From the cell containing the given text, extract its center point as [x, y] coordinate. 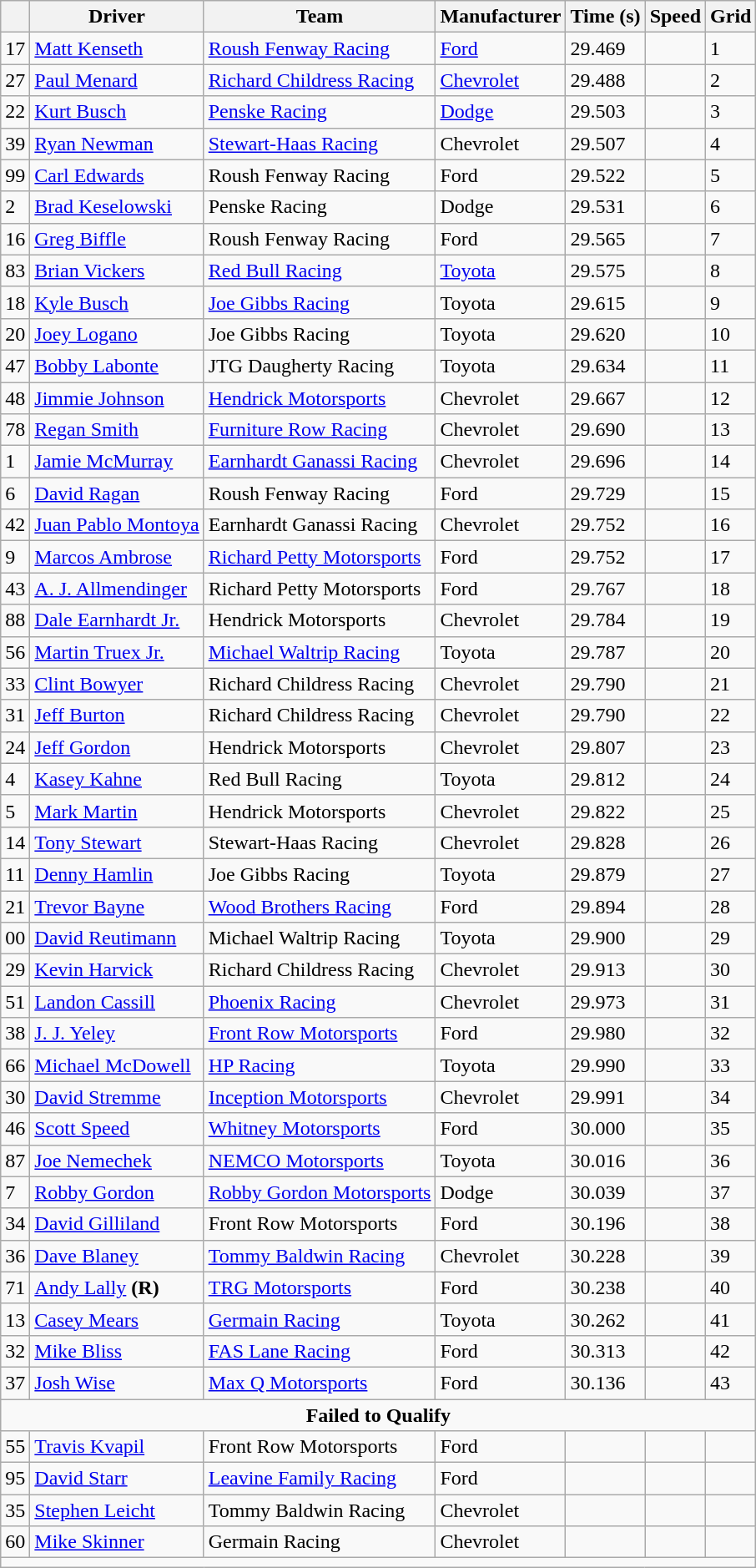
Carl Edwards [117, 175]
41 [731, 1319]
29.991 [606, 1097]
Jamie McMurray [117, 462]
Michael McDowell [117, 1065]
25 [731, 811]
Speed [675, 17]
Inception Motorsports [320, 1097]
15 [731, 493]
Mike Bliss [117, 1351]
29.696 [606, 462]
Marcos Ambrose [117, 557]
Grid [731, 17]
Whitney Motorsports [320, 1129]
56 [15, 652]
29.729 [606, 493]
29.822 [606, 811]
Furniture Row Racing [320, 430]
8 [731, 271]
Team [320, 17]
23 [731, 747]
Joe Nemechek [117, 1161]
30.313 [606, 1351]
19 [731, 620]
30.136 [606, 1383]
29.507 [606, 144]
Matt Kenseth [117, 48]
30.039 [606, 1192]
Mark Martin [117, 811]
JTG Daugherty Racing [320, 366]
Josh Wise [117, 1383]
Martin Truex Jr. [117, 652]
David Ragan [117, 493]
Failed to Qualify [379, 1415]
78 [15, 430]
30.016 [606, 1161]
Jeff Burton [117, 716]
60 [15, 1542]
29.634 [606, 366]
29.575 [606, 271]
Wood Brothers Racing [320, 906]
95 [15, 1479]
A. J. Allmendinger [117, 589]
Robby Gordon Motorsports [320, 1192]
HP Racing [320, 1065]
12 [731, 398]
NEMCO Motorsports [320, 1161]
88 [15, 620]
29.488 [606, 80]
Stephen Leicht [117, 1510]
87 [15, 1161]
51 [15, 1002]
Dale Earnhardt Jr. [117, 620]
Juan Pablo Montoya [117, 525]
Phoenix Racing [320, 1002]
29.894 [606, 906]
Manufacturer [501, 17]
48 [15, 398]
29.812 [606, 779]
29.767 [606, 589]
David Reutimann [117, 938]
66 [15, 1065]
David Stremme [117, 1097]
Greg Biffle [117, 239]
30.000 [606, 1129]
Jimmie Johnson [117, 398]
29.807 [606, 747]
29.990 [606, 1065]
David Gilliland [117, 1224]
29.469 [606, 48]
Robby Gordon [117, 1192]
3 [731, 112]
Tony Stewart [117, 842]
Landon Cassill [117, 1002]
30.196 [606, 1224]
Scott Speed [117, 1129]
30.262 [606, 1319]
30.238 [606, 1287]
Denny Hamlin [117, 874]
J. J. Yeley [117, 1034]
55 [15, 1447]
30.228 [606, 1256]
29.980 [606, 1034]
28 [731, 906]
Max Q Motorsports [320, 1383]
00 [15, 938]
71 [15, 1287]
47 [15, 366]
Kevin Harvick [117, 970]
29.615 [606, 302]
Joey Logano [117, 334]
Mike Skinner [117, 1542]
Leavine Family Racing [320, 1479]
29.690 [606, 430]
46 [15, 1129]
Casey Mears [117, 1319]
Trevor Bayne [117, 906]
Andy Lally (R) [117, 1287]
Paul Menard [117, 80]
FAS Lane Racing [320, 1351]
29.522 [606, 175]
10 [731, 334]
29.879 [606, 874]
Clint Bowyer [117, 684]
83 [15, 271]
29.913 [606, 970]
Brian Vickers [117, 271]
TRG Motorsports [320, 1287]
29.667 [606, 398]
29.828 [606, 842]
29.620 [606, 334]
Jeff Gordon [117, 747]
Kasey Kahne [117, 779]
Driver [117, 17]
29.565 [606, 239]
29.503 [606, 112]
99 [15, 175]
29.531 [606, 207]
David Starr [117, 1479]
Time (s) [606, 17]
Kyle Busch [117, 302]
Travis Kvapil [117, 1447]
26 [731, 842]
29.973 [606, 1002]
Regan Smith [117, 430]
29.900 [606, 938]
Dave Blaney [117, 1256]
29.787 [606, 652]
Ryan Newman [117, 144]
29.784 [606, 620]
40 [731, 1287]
Bobby Labonte [117, 366]
Brad Keselowski [117, 207]
Kurt Busch [117, 112]
